Extract the (X, Y) coordinate from the center of the cell holding the provided text.  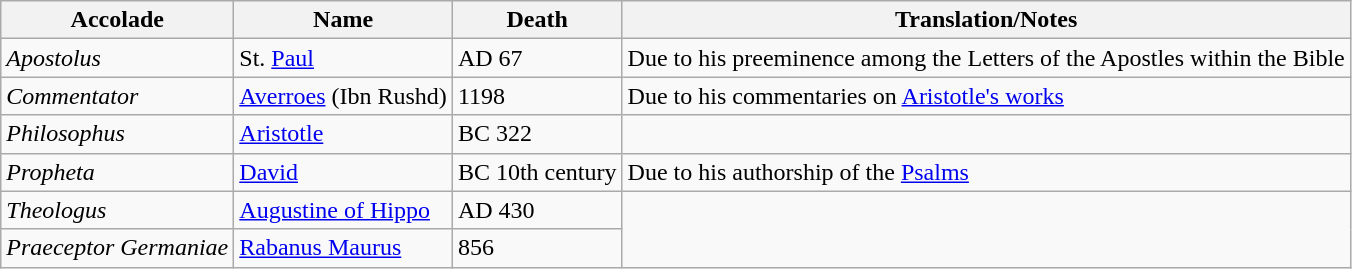
Apostolus (118, 58)
David (344, 172)
Translation/Notes (986, 20)
BC 322 (537, 134)
Death (537, 20)
856 (537, 248)
AD 67 (537, 58)
Due to his preeminence among the Letters of the Apostles within the Bible (986, 58)
Rabanus Maurus (344, 248)
Due to his authorship of the Psalms (986, 172)
Theologus (118, 210)
Accolade (118, 20)
Praeceptor Germaniae (118, 248)
Philosophus (118, 134)
1198 (537, 96)
Name (344, 20)
AD 430 (537, 210)
BC 10th century (537, 172)
Due to his commentaries on Aristotle's works (986, 96)
Averroes (Ibn Rushd) (344, 96)
Augustine of Hippo (344, 210)
Commentator (118, 96)
Aristotle (344, 134)
St. Paul (344, 58)
Propheta (118, 172)
